Detect which cell encompasses the target text, then output its (X, Y) center coordinate. 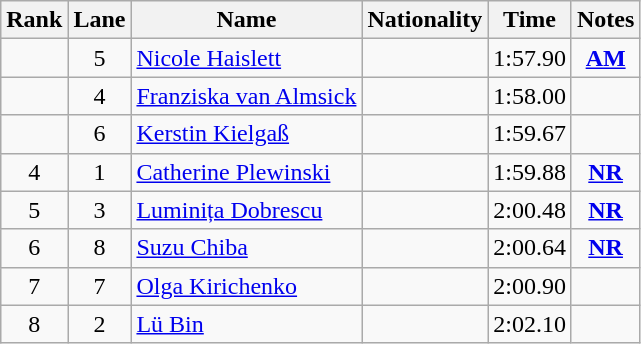
Time (530, 20)
Olga Kirichenko (246, 286)
1 (100, 172)
Notes (605, 20)
1:57.90 (530, 58)
Kerstin Kielgaß (246, 134)
Lü Bin (246, 324)
Luminița Dobrescu (246, 210)
Suzu Chiba (246, 248)
Rank (34, 20)
AM (605, 58)
1:59.88 (530, 172)
2:00.64 (530, 248)
Nicole Haislett (246, 58)
Catherine Plewinski (246, 172)
Franziska van Almsick (246, 96)
Nationality (425, 20)
Name (246, 20)
2 (100, 324)
2:00.90 (530, 286)
Lane (100, 20)
2:02.10 (530, 324)
1:58.00 (530, 96)
2:00.48 (530, 210)
1:59.67 (530, 134)
3 (100, 210)
